Extract the [X, Y] coordinate from the center of the cell holding the provided text.  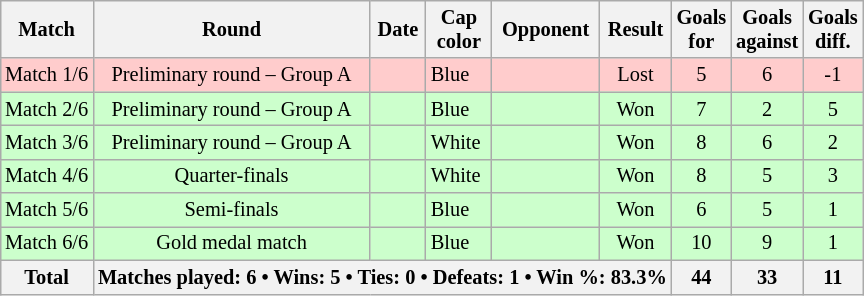
Match [46, 29]
Match 4/6 [46, 176]
Matches played: 6 • Wins: 5 • Ties: 0 • Defeats: 1 • Win %: 83.3% [382, 277]
Match 5/6 [46, 210]
Lost [635, 75]
Date [398, 29]
Semi-finals [232, 210]
7 [702, 109]
Goalsdiff. [833, 29]
Match 1/6 [46, 75]
-1 [833, 75]
Match 2/6 [46, 109]
Goalsfor [702, 29]
11 [833, 277]
Capcolor [459, 29]
10 [702, 243]
Opponent [546, 29]
Round [232, 29]
9 [767, 243]
Match 3/6 [46, 142]
33 [767, 277]
Total [46, 277]
Quarter-finals [232, 176]
44 [702, 277]
Goalsagainst [767, 29]
3 [833, 176]
Gold medal match [232, 243]
Match 6/6 [46, 243]
Result [635, 29]
